Return the (x, y) coordinate for the center point of the cell that contains the specified text.  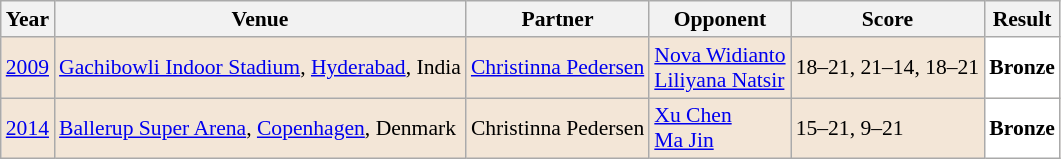
Gachibowli Indoor Stadium, Hyderabad, India (260, 68)
2009 (28, 68)
18–21, 21–14, 18–21 (888, 68)
Opponent (720, 19)
Nova Widianto Liliyana Natsir (720, 68)
Ballerup Super Arena, Copenhagen, Denmark (260, 128)
15–21, 9–21 (888, 128)
Year (28, 19)
Xu Chen Ma Jin (720, 128)
Partner (558, 19)
Result (1022, 19)
Venue (260, 19)
2014 (28, 128)
Score (888, 19)
